Extract the [X, Y] coordinate from the center of the cell holding the provided text.  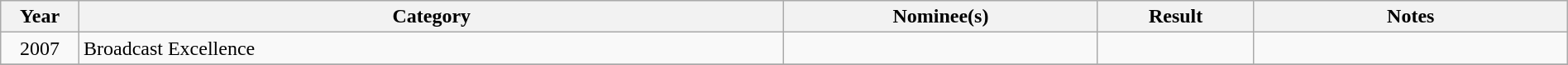
Notes [1411, 17]
Category [432, 17]
Nominee(s) [941, 17]
2007 [40, 48]
Year [40, 17]
Broadcast Excellence [432, 48]
Result [1176, 17]
